From the cell containing the given text, extract its center point as [x, y] coordinate. 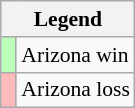
Legend [68, 19]
Arizona win [76, 55]
Arizona loss [76, 90]
